Detect which cell encompasses the target text, then output its [X, Y] center coordinate. 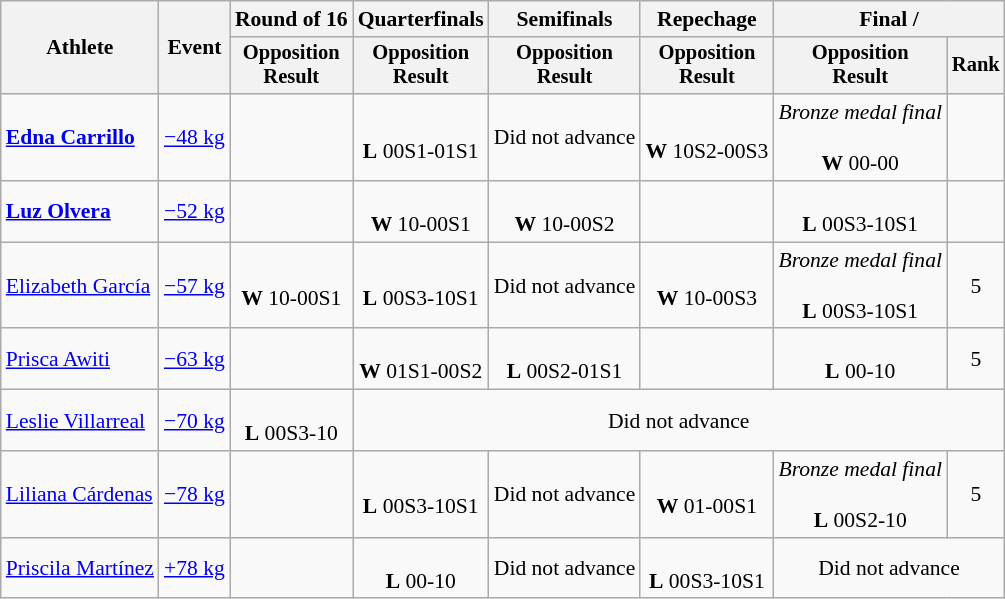
−52 kg [194, 212]
Prisca Awiti [80, 360]
Liliana Cárdenas [80, 494]
L 00S1-01S1 [421, 138]
−63 kg [194, 360]
Elizabeth García [80, 286]
−78 kg [194, 494]
Bronze medal finalL 00S3-10S1 [860, 286]
W 10-00S2 [565, 212]
Final / [888, 19]
Round of 16 [292, 19]
−57 kg [194, 286]
W 10-00S3 [706, 286]
Bronze medal finalW 00-00 [860, 138]
W 10S2-00S3 [706, 138]
Quarterfinals [421, 19]
Repechage [706, 19]
Priscila Martínez [80, 568]
W 01-00S1 [706, 494]
−70 kg [194, 420]
W 01S1-00S2 [421, 360]
Luz Olvera [80, 212]
Athlete [80, 48]
Leslie Villarreal [80, 420]
L 00S3-10 [292, 420]
Rank [976, 66]
Bronze medal finalL 00S2-10 [860, 494]
Semifinals [565, 19]
Event [194, 48]
Edna Carrillo [80, 138]
−48 kg [194, 138]
+78 kg [194, 568]
L 00S2-01S1 [565, 360]
